Provide the [X, Y] coordinate of the cell's center where the given text is located.  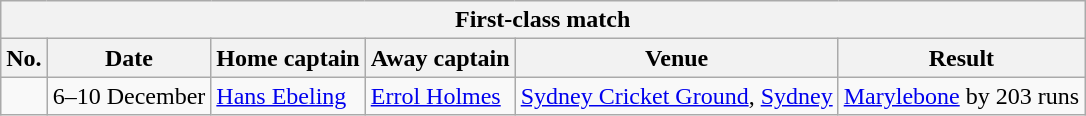
Away captain [440, 58]
Result [961, 58]
Home captain [288, 58]
Date [129, 58]
No. [24, 58]
6–10 December [129, 96]
Errol Holmes [440, 96]
Sydney Cricket Ground, Sydney [676, 96]
First-class match [543, 20]
Marylebone by 203 runs [961, 96]
Venue [676, 58]
Hans Ebeling [288, 96]
